Locate the cell with the specified text and output its (X, Y) center coordinate. 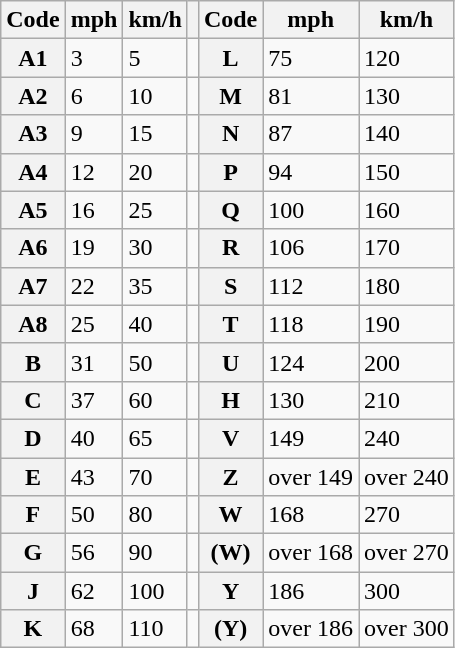
3 (94, 58)
A1 (33, 58)
A3 (33, 134)
300 (407, 591)
80 (155, 515)
35 (155, 286)
W (230, 515)
F (33, 515)
190 (407, 324)
(Y) (230, 629)
A2 (33, 96)
106 (311, 248)
124 (311, 362)
V (230, 438)
Q (230, 210)
A4 (33, 172)
Y (230, 591)
over 300 (407, 629)
C (33, 400)
30 (155, 248)
P (230, 172)
60 (155, 400)
E (33, 477)
87 (311, 134)
210 (407, 400)
19 (94, 248)
70 (155, 477)
149 (311, 438)
10 (155, 96)
K (33, 629)
90 (155, 553)
5 (155, 58)
15 (155, 134)
200 (407, 362)
120 (407, 58)
A6 (33, 248)
6 (94, 96)
110 (155, 629)
56 (94, 553)
U (230, 362)
140 (407, 134)
A7 (33, 286)
16 (94, 210)
150 (407, 172)
D (33, 438)
68 (94, 629)
112 (311, 286)
A5 (33, 210)
S (230, 286)
over 270 (407, 553)
J (33, 591)
81 (311, 96)
94 (311, 172)
270 (407, 515)
160 (407, 210)
170 (407, 248)
L (230, 58)
M (230, 96)
37 (94, 400)
20 (155, 172)
(W) (230, 553)
G (33, 553)
over 168 (311, 553)
over 149 (311, 477)
31 (94, 362)
R (230, 248)
over 186 (311, 629)
N (230, 134)
43 (94, 477)
240 (407, 438)
180 (407, 286)
A8 (33, 324)
Z (230, 477)
62 (94, 591)
168 (311, 515)
H (230, 400)
75 (311, 58)
22 (94, 286)
186 (311, 591)
65 (155, 438)
118 (311, 324)
9 (94, 134)
over 240 (407, 477)
12 (94, 172)
T (230, 324)
B (33, 362)
